Provide the [X, Y] coordinate of the cell's center where the given text is located.  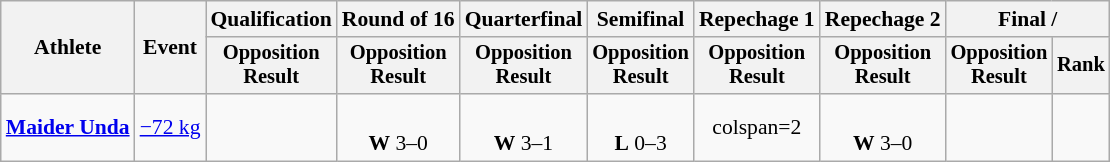
colspan=2 [757, 128]
Repechage 2 [883, 19]
Round of 16 [398, 19]
L 0–3 [640, 128]
Qualification [272, 19]
Semifinal [640, 19]
Maider Unda [68, 128]
Athlete [68, 48]
Quarterfinal [524, 19]
−72 kg [170, 128]
W 3–1 [524, 128]
Event [170, 48]
Repechage 1 [757, 19]
Final / [1028, 19]
Rank [1081, 66]
